Provide the (X, Y) coordinate of the cell's center where the given text is located.  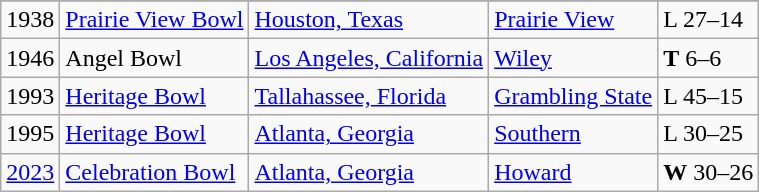
1938 (30, 20)
Prairie View Bowl (154, 20)
Los Angeles, California (369, 58)
Southern (574, 134)
L 45–15 (708, 96)
Houston, Texas (369, 20)
2023 (30, 172)
W 30–26 (708, 172)
Tallahassee, Florida (369, 96)
1946 (30, 58)
Prairie View (574, 20)
L 27–14 (708, 20)
1995 (30, 134)
Celebration Bowl (154, 172)
T 6–6 (708, 58)
Grambling State (574, 96)
Angel Bowl (154, 58)
Wiley (574, 58)
L 30–25 (708, 134)
Howard (574, 172)
1993 (30, 96)
